Determine the (X, Y) coordinate at the center of the cell enclosing the given text.  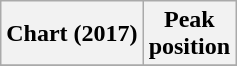
Chart (2017) (72, 34)
Peak position (189, 34)
